Provide the [x, y] coordinate of the cell's center where the given text is located.  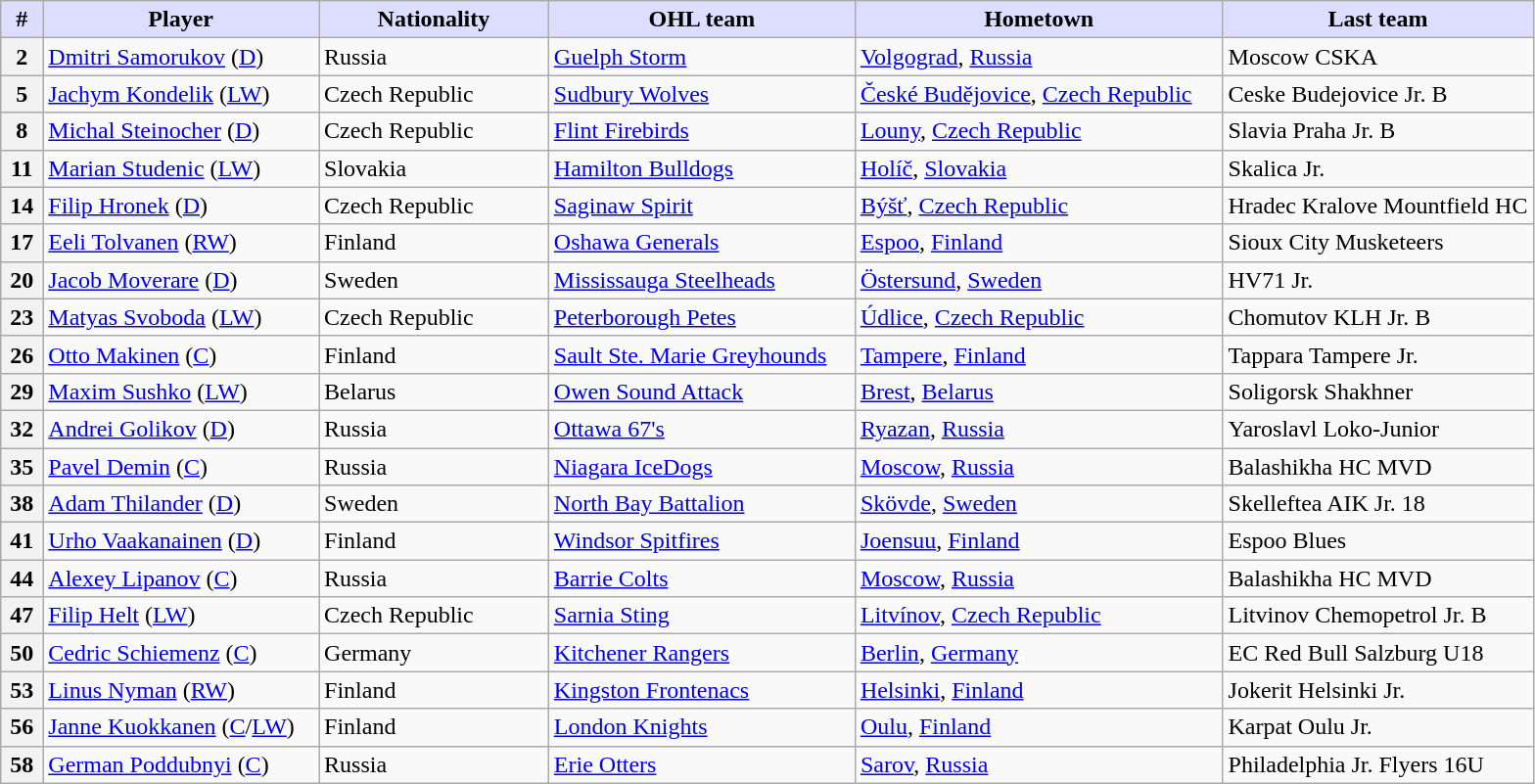
Janne Kuokkanen (C/LW) [181, 727]
Sarov, Russia [1039, 764]
Louny, Czech Republic [1039, 131]
Guelph Storm [701, 57]
Player [181, 20]
Filip Hronek (D) [181, 206]
23 [22, 317]
35 [22, 467]
Matyas Svoboda (LW) [181, 317]
Jokerit Helsinki Jr. [1378, 690]
Yaroslavl Loko-Junior [1378, 429]
Östersund, Sweden [1039, 280]
Barrie Colts [701, 578]
Tampere, Finland [1039, 354]
HV71 Jr. [1378, 280]
5 [22, 94]
Marian Studenic (LW) [181, 168]
Owen Sound Attack [701, 392]
38 [22, 504]
11 [22, 168]
Karpat Oulu Jr. [1378, 727]
Dmitri Samorukov (D) [181, 57]
Ryazan, Russia [1039, 429]
2 [22, 57]
Oulu, Finland [1039, 727]
Býšť, Czech Republic [1039, 206]
Volgograd, Russia [1039, 57]
32 [22, 429]
North Bay Battalion [701, 504]
26 [22, 354]
Cedric Schiemenz (C) [181, 653]
Belarus [435, 392]
56 [22, 727]
Jacob Moverare (D) [181, 280]
Michal Steinocher (D) [181, 131]
Joensuu, Finland [1039, 541]
EC Red Bull Salzburg U18 [1378, 653]
Ceske Budejovice Jr. B [1378, 94]
Litvinov Chemopetrol Jr. B [1378, 616]
41 [22, 541]
České Budějovice, Czech Republic [1039, 94]
Slavia Praha Jr. B [1378, 131]
Sioux City Musketeers [1378, 243]
Kingston Frontenacs [701, 690]
Jachym Kondelik (LW) [181, 94]
Chomutov KLH Jr. B [1378, 317]
Adam Thilander (D) [181, 504]
Sarnia Sting [701, 616]
44 [22, 578]
Windsor Spitfires [701, 541]
53 [22, 690]
Oshawa Generals [701, 243]
# [22, 20]
Espoo, Finland [1039, 243]
Nationality [435, 20]
Erie Otters [701, 764]
London Knights [701, 727]
Urho Vaakanainen (D) [181, 541]
Ottawa 67's [701, 429]
Andrei Golikov (D) [181, 429]
58 [22, 764]
47 [22, 616]
Mississauga Steelheads [701, 280]
Alexey Lipanov (C) [181, 578]
Brest, Belarus [1039, 392]
German Poddubnyi (C) [181, 764]
Berlin, Germany [1039, 653]
Filip Helt (LW) [181, 616]
Hometown [1039, 20]
OHL team [701, 20]
Sudbury Wolves [701, 94]
Sault Ste. Marie Greyhounds [701, 354]
Skövde, Sweden [1039, 504]
Germany [435, 653]
Eeli Tolvanen (RW) [181, 243]
Údlice, Czech Republic [1039, 317]
Slovakia [435, 168]
Last team [1378, 20]
Helsinki, Finland [1039, 690]
Otto Makinen (C) [181, 354]
8 [22, 131]
Maxim Sushko (LW) [181, 392]
Tappara Tampere Jr. [1378, 354]
Moscow CSKA [1378, 57]
29 [22, 392]
Skelleftea AIK Jr. 18 [1378, 504]
Niagara IceDogs [701, 467]
Pavel Demin (C) [181, 467]
Flint Firebirds [701, 131]
Hamilton Bulldogs [701, 168]
14 [22, 206]
Soligorsk Shakhner [1378, 392]
Linus Nyman (RW) [181, 690]
Litvínov, Czech Republic [1039, 616]
Philadelphia Jr. Flyers 16U [1378, 764]
Kitchener Rangers [701, 653]
50 [22, 653]
Peterborough Petes [701, 317]
20 [22, 280]
Espoo Blues [1378, 541]
17 [22, 243]
Hradec Kralove Mountfield HC [1378, 206]
Saginaw Spirit [701, 206]
Skalica Jr. [1378, 168]
Holíč, Slovakia [1039, 168]
